From the cell containing the given text, extract its center point as [x, y] coordinate. 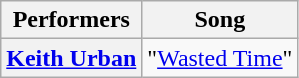
Song [220, 20]
Keith Urban [72, 58]
Performers [72, 20]
"Wasted Time" [220, 58]
